Detect which cell encompasses the target text, then output its (X, Y) center coordinate. 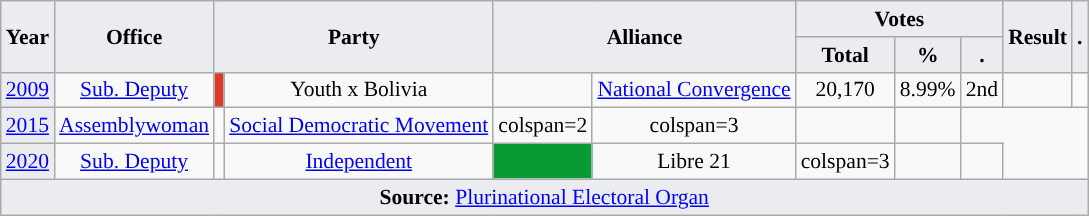
Total (846, 55)
Office (134, 36)
Youth x Bolivia (358, 90)
8.99% (928, 90)
Votes (900, 19)
2009 (28, 90)
20,170 (846, 90)
colspan=2 (542, 126)
Alliance (644, 36)
Social Democratic Movement (358, 126)
Source: Plurinational Electoral Organ (544, 197)
2015 (28, 126)
National Convergence (694, 90)
% (928, 55)
Independent (358, 162)
Assemblywoman (134, 126)
2020 (28, 162)
Result (1038, 36)
Libre 21 (694, 162)
Party (354, 36)
Year (28, 36)
2nd (982, 90)
